Search for the cell housing the specified text and yield its [X, Y] center coordinate. 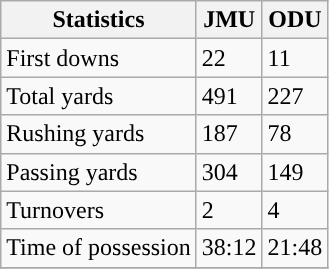
Total yards [99, 96]
227 [295, 96]
21:48 [295, 248]
JMU [229, 20]
4 [295, 210]
Statistics [99, 20]
Rushing yards [99, 134]
78 [295, 134]
38:12 [229, 248]
2 [229, 210]
Turnovers [99, 210]
22 [229, 58]
304 [229, 172]
ODU [295, 20]
187 [229, 134]
11 [295, 58]
149 [295, 172]
Passing yards [99, 172]
First downs [99, 58]
Time of possession [99, 248]
491 [229, 96]
